Extract the [x, y] coordinate from the center of the cell holding the provided text.  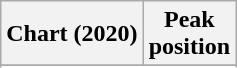
Peakposition [189, 34]
Chart (2020) [72, 34]
